Search for the cell housing the specified text and yield its [x, y] center coordinate. 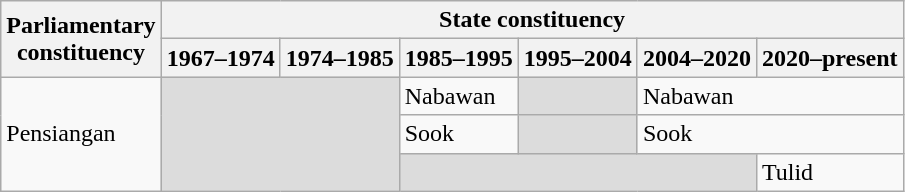
1967–1974 [220, 58]
2004–2020 [696, 58]
1974–1985 [340, 58]
State constituency [532, 20]
1985–1995 [458, 58]
2020–present [830, 58]
Parliamentaryconstituency [81, 39]
1995–2004 [578, 58]
Pensiangan [81, 134]
Tulid [830, 172]
